Search for the cell housing the specified text and yield its (X, Y) center coordinate. 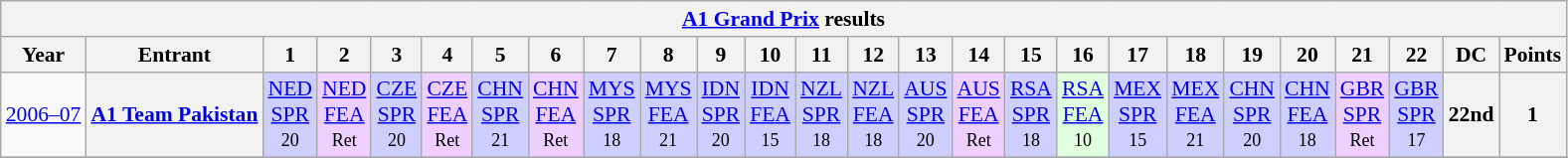
2 (344, 55)
5 (500, 55)
15 (1031, 55)
19 (1252, 55)
18 (1195, 55)
NZLSPR18 (821, 115)
Year (44, 55)
GBRSPR17 (1416, 115)
17 (1137, 55)
CHNFEARet (556, 115)
16 (1083, 55)
22 (1416, 55)
A1 Grand Prix results (784, 19)
RSASPR18 (1031, 115)
3 (396, 55)
CHNFEA18 (1307, 115)
MYSFEA21 (668, 115)
4 (447, 55)
DC (1472, 55)
IDNSPR20 (722, 115)
IDNFEA15 (770, 115)
Entrant (174, 55)
11 (821, 55)
AUSFEARet (978, 115)
13 (925, 55)
20 (1307, 55)
MEXFEA21 (1195, 115)
2006–07 (44, 115)
RSAFEA10 (1083, 115)
A1 Team Pakistan (174, 115)
Points (1533, 55)
7 (612, 55)
MYSSPR18 (612, 115)
14 (978, 55)
NEDSPR20 (289, 115)
6 (556, 55)
9 (722, 55)
CZEFEARet (447, 115)
10 (770, 55)
MEXSPR15 (1137, 115)
CHNSPR21 (500, 115)
NEDFEARet (344, 115)
AUSSPR20 (925, 115)
22nd (1472, 115)
CZESPR20 (396, 115)
8 (668, 55)
CHNSPR20 (1252, 115)
GBRSPRRet (1362, 115)
12 (873, 55)
21 (1362, 55)
NZLFEA18 (873, 115)
